Capture the cell that displays the provided text and extract its (X, Y) central coordinate. 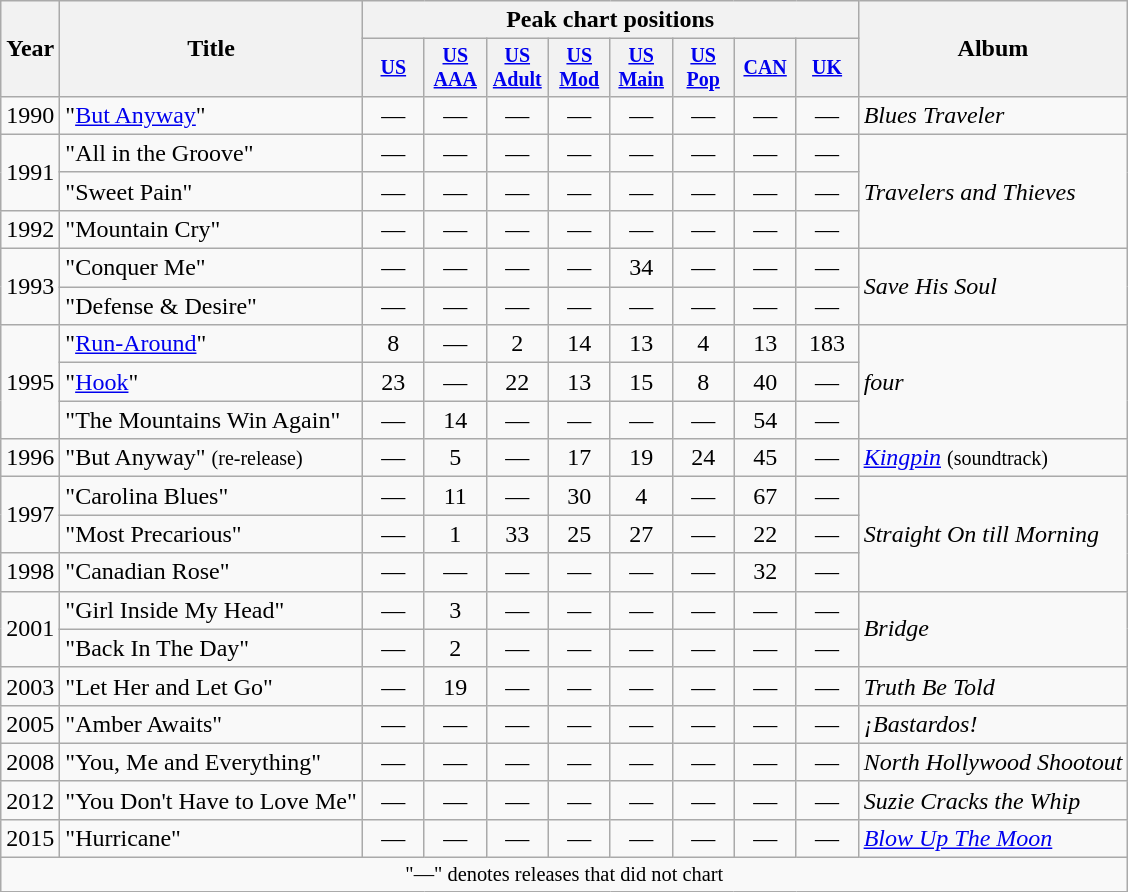
USAAA (455, 68)
Bridge (993, 629)
"Run-Around" (212, 344)
54 (765, 420)
"—" denotes releases that did not chart (564, 875)
Blues Traveler (993, 115)
32 (765, 572)
"Hurricane" (212, 838)
1993 (30, 287)
US Main (641, 68)
US (393, 68)
15 (641, 382)
2015 (30, 838)
2005 (30, 724)
"Most Precarious" (212, 534)
"Back In The Day" (212, 648)
27 (641, 534)
Album (993, 49)
Blow Up The Moon (993, 838)
"Carolina Blues" (212, 496)
UK (827, 68)
1 (455, 534)
four (993, 382)
2012 (30, 800)
1996 (30, 458)
1992 (30, 229)
40 (765, 382)
US Adult (517, 68)
24 (703, 458)
"The Mountains Win Again" (212, 420)
Straight On till Morning (993, 534)
Kingpin (soundtrack) (993, 458)
30 (579, 496)
1998 (30, 572)
2003 (30, 686)
US Mod (579, 68)
¡Bastardos! (993, 724)
"Canadian Rose" (212, 572)
"Amber Awaits" (212, 724)
"Sweet Pain" (212, 191)
"Let Her and Let Go" (212, 686)
"All in the Groove" (212, 153)
"You Don't Have to Love Me" (212, 800)
23 (393, 382)
Peak chart positions (610, 20)
25 (579, 534)
1997 (30, 515)
67 (765, 496)
"Hook" (212, 382)
"Mountain Cry" (212, 229)
CAN (765, 68)
"But Anyway" (re-release) (212, 458)
"But Anyway" (212, 115)
Travelers and Thieves (993, 191)
5 (455, 458)
Year (30, 49)
"Conquer Me" (212, 268)
183 (827, 344)
34 (641, 268)
2008 (30, 762)
1995 (30, 382)
Save His Soul (993, 287)
17 (579, 458)
45 (765, 458)
Truth Be Told (993, 686)
USPop (703, 68)
1990 (30, 115)
Title (212, 49)
North Hollywood Shootout (993, 762)
11 (455, 496)
3 (455, 610)
2001 (30, 629)
"You, Me and Everything" (212, 762)
33 (517, 534)
Suzie Cracks the Whip (993, 800)
"Defense & Desire" (212, 306)
1991 (30, 172)
"Girl Inside My Head" (212, 610)
